Scan for the cell matching the given text and deliver its (X, Y) coordinate at center. 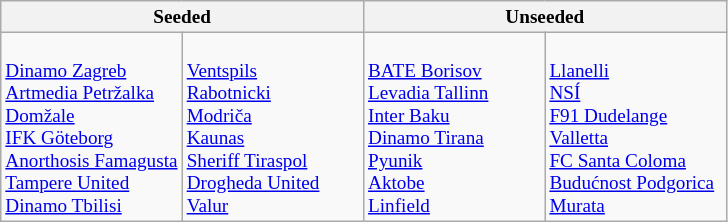
Unseeded (544, 17)
Seeded (182, 17)
Dinamo Zagreb Artmedia Petržalka Domžale IFK Göteborg Anorthosis Famagusta Tampere United Dinamo Tbilisi (92, 126)
Ventspils Rabotnicki Modriča Kaunas Sheriff Tiraspol Drogheda United Valur (272, 126)
BATE Borisov Levadia Tallinn Inter Baku Dinamo Tirana Pyunik Aktobe Linfield (454, 126)
Llanelli NSÍ F91 Dudelange Valletta FC Santa Coloma Budućnost Podgorica Murata (636, 126)
